Identify which cell holds the provided text, then report its (X, Y) central coordinate. 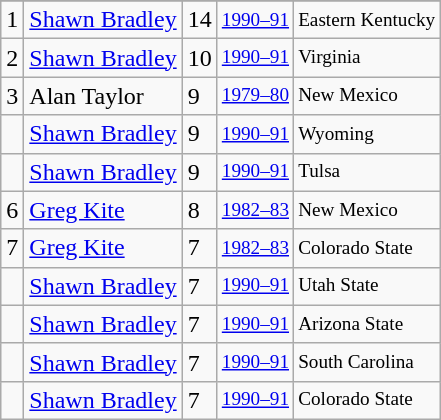
8 (200, 210)
1979–80 (255, 96)
Virginia (367, 58)
Eastern Kentucky (367, 20)
14 (200, 20)
Wyoming (367, 134)
Utah State (367, 286)
2 (12, 58)
6 (12, 210)
Alan Taylor (103, 96)
Tulsa (367, 172)
10 (200, 58)
1 (12, 20)
3 (12, 96)
South Carolina (367, 362)
Arizona State (367, 324)
